Capture the cell that displays the provided text and extract its (x, y) central coordinate. 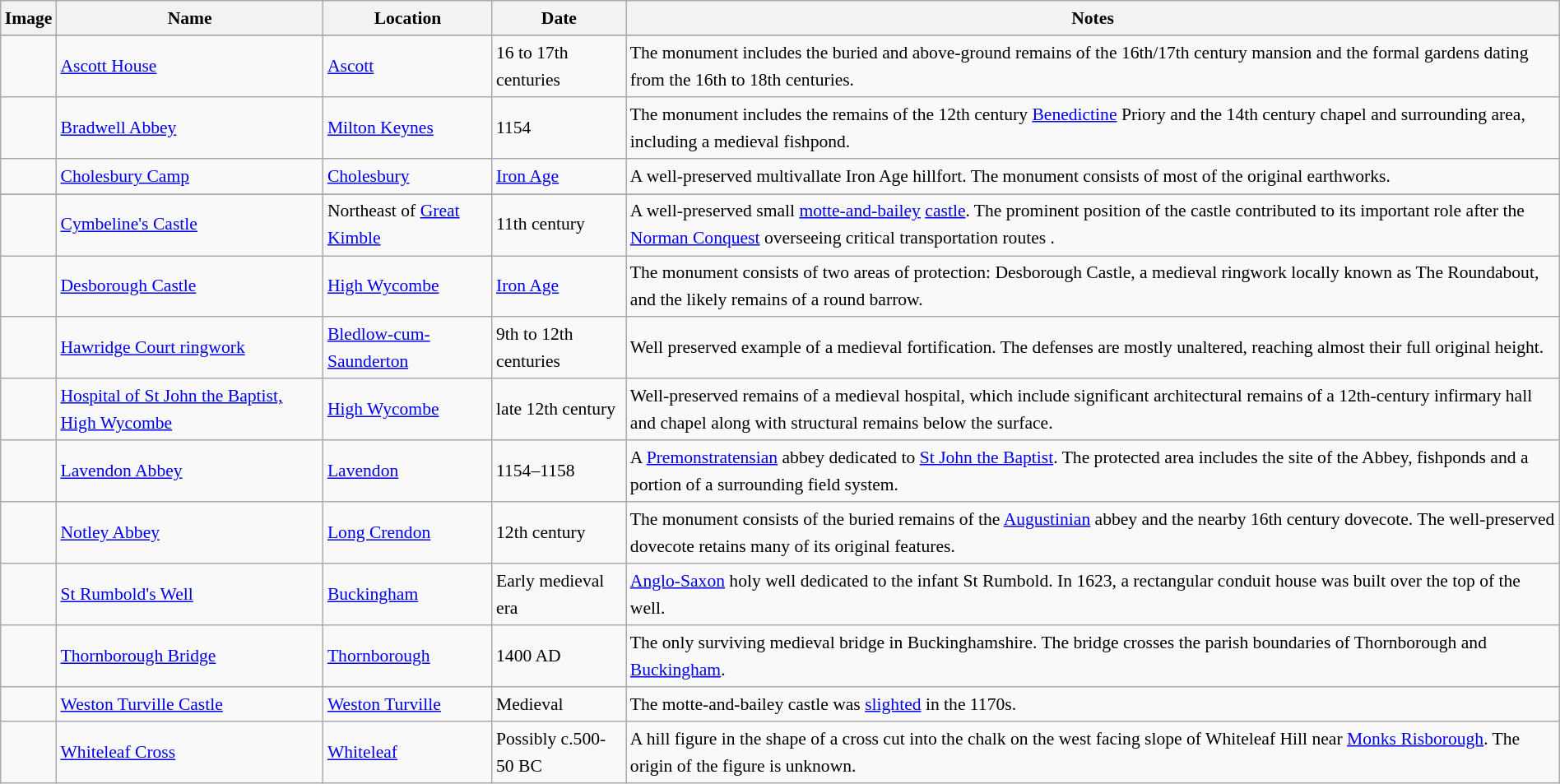
Buckingham (408, 594)
Cholesbury Camp (189, 176)
9th to 12th centuries (559, 349)
Bledlow-cum-Saunderton (408, 349)
1154–1158 (559, 472)
11th century (559, 225)
Date (559, 18)
Hawridge Court ringwork (189, 349)
late 12th century (559, 410)
St Rumbold's Well (189, 594)
Ascott House (189, 67)
Ascott (408, 67)
Long Crendon (408, 533)
Lavendon Abbey (189, 472)
Medieval (559, 704)
The only surviving medieval bridge in Buckinghamshire. The bridge crosses the parish boundaries of Thornborough and Buckingham. (1093, 656)
Cholesbury (408, 176)
Northeast of Great Kimble (408, 225)
Cymbeline's Castle (189, 225)
Location (408, 18)
Weston Turville (408, 704)
Possibly c.500-50 BC (559, 754)
16 to 17th centuries (559, 67)
The motte-and-bailey castle was slighted in the 1170s. (1093, 704)
Hospital of St John the Baptist, High Wycombe (189, 410)
Early medieval era (559, 594)
Desborough Castle (189, 286)
Notes (1093, 18)
Whiteleaf Cross (189, 754)
Notley Abbey (189, 533)
Well preserved example of a medieval fortification. The defenses are mostly unaltered, reaching almost their full original height. (1093, 349)
Image (29, 18)
12th century (559, 533)
Whiteleaf (408, 754)
Thornborough Bridge (189, 656)
Weston Turville Castle (189, 704)
1154 (559, 128)
Bradwell Abbey (189, 128)
A well-preserved multivallate Iron Age hillfort. The monument consists of most of the original earthworks. (1093, 176)
Thornborough (408, 656)
Name (189, 18)
1400 AD (559, 656)
Anglo-Saxon holy well dedicated to the infant St Rumbold. In 1623, a rectangular conduit house was built over the top of the well. (1093, 594)
Lavendon (408, 472)
Milton Keynes (408, 128)
